Find where the given text appears and provide that cell's center as (x, y) coordinate. 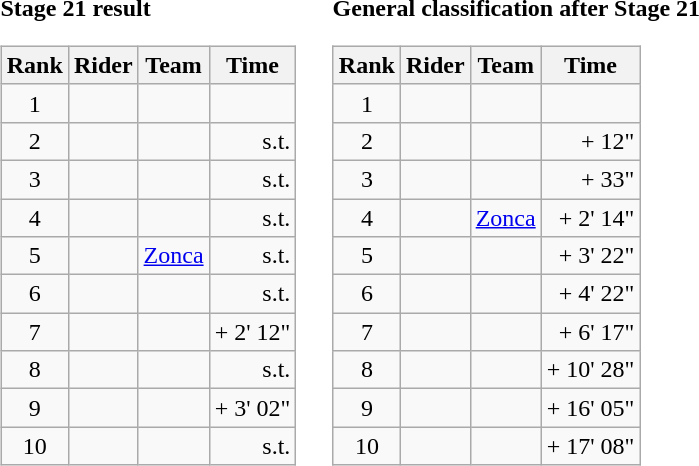
+ 17' 08" (590, 446)
+ 3' 22" (590, 256)
+ 3' 02" (252, 408)
+ 2' 14" (590, 217)
+ 6' 17" (590, 332)
+ 10' 28" (590, 370)
+ 4' 22" (590, 294)
+ 33" (590, 179)
+ 2' 12" (252, 332)
+ 16' 05" (590, 408)
+ 12" (590, 141)
